Output the [X, Y] coordinate of the center of the cell containing the given text.  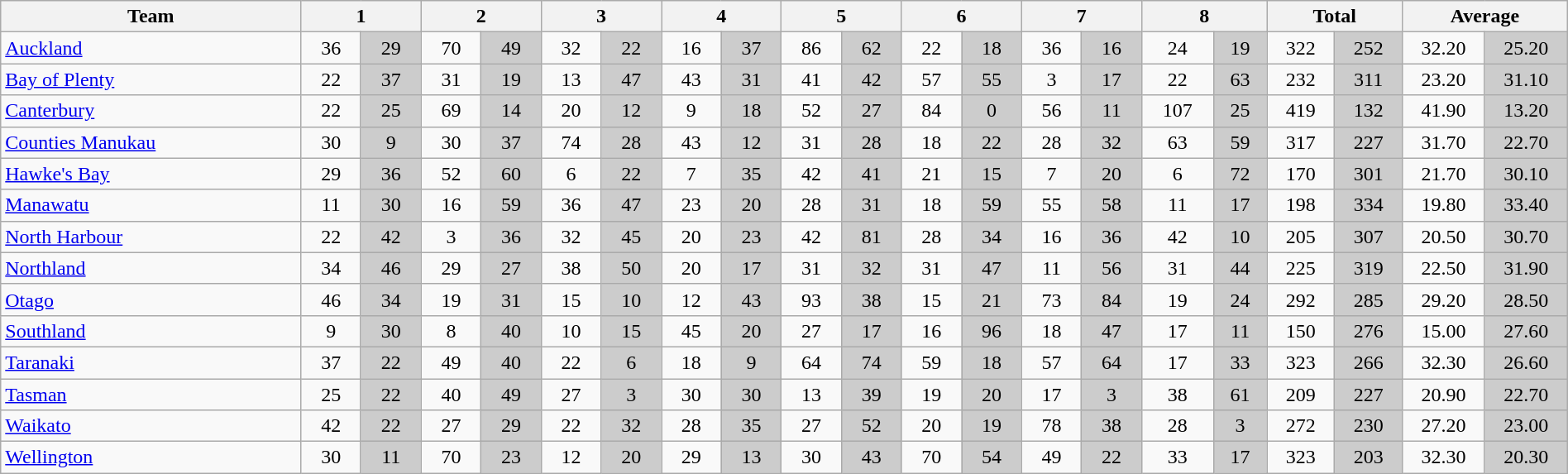
292 [1301, 299]
19.80 [1444, 205]
23.20 [1444, 79]
285 [1369, 299]
30.10 [1526, 174]
276 [1369, 331]
86 [812, 48]
Average [1485, 17]
20.50 [1444, 237]
72 [1241, 174]
North Harbour [151, 237]
14 [511, 111]
50 [632, 268]
Canterbury [151, 111]
31.10 [1526, 79]
Taranaki [151, 362]
58 [1111, 205]
22.50 [1444, 268]
Manawatu [151, 205]
Counties Manukau [151, 142]
Hawke's Bay [151, 174]
32.20 [1444, 48]
33.40 [1526, 205]
307 [1369, 237]
13.20 [1526, 111]
311 [1369, 79]
20.30 [1526, 457]
62 [872, 48]
15.00 [1444, 331]
107 [1178, 111]
Bay of Plenty [151, 79]
170 [1301, 174]
225 [1301, 268]
Northland [151, 268]
60 [511, 174]
31.70 [1444, 142]
419 [1301, 111]
96 [992, 331]
230 [1369, 426]
0 [992, 111]
23.00 [1526, 426]
26.60 [1526, 362]
132 [1369, 111]
150 [1301, 331]
25.20 [1526, 48]
Total [1335, 17]
54 [992, 457]
Southland [151, 331]
4 [721, 17]
27.20 [1444, 426]
28.50 [1526, 299]
44 [1241, 268]
78 [1052, 426]
198 [1301, 205]
334 [1369, 205]
1 [361, 17]
31.90 [1526, 268]
205 [1301, 237]
209 [1301, 395]
29.20 [1444, 299]
252 [1369, 48]
Team [151, 17]
266 [1369, 362]
Wellington [151, 457]
301 [1369, 174]
93 [812, 299]
Auckland [151, 48]
30.70 [1526, 237]
73 [1052, 299]
Waikato [151, 426]
317 [1301, 142]
232 [1301, 79]
20.90 [1444, 395]
203 [1369, 457]
21.70 [1444, 174]
39 [872, 395]
272 [1301, 426]
61 [1241, 395]
27.60 [1526, 331]
319 [1369, 268]
69 [452, 111]
322 [1301, 48]
5 [842, 17]
Otago [151, 299]
41.90 [1444, 111]
Tasman [151, 395]
81 [872, 237]
2 [481, 17]
